Return [x, y] of the center of cell containing provided text 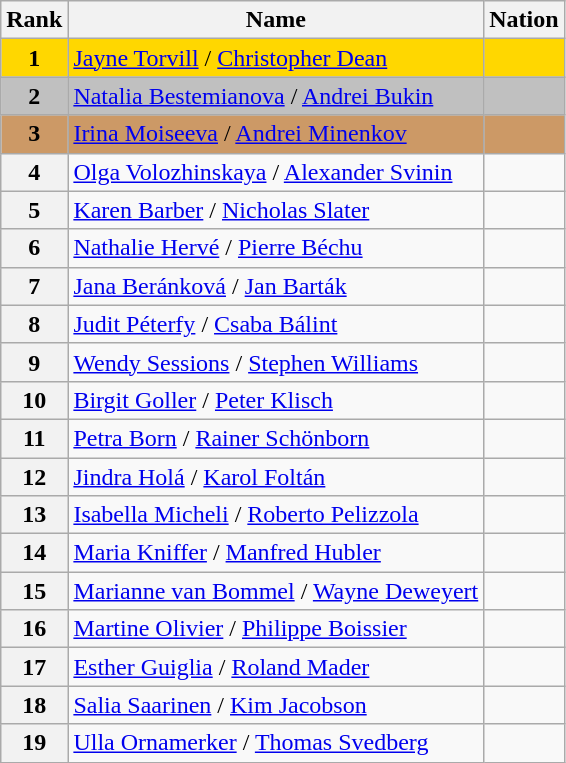
Birgit Goller / Peter Klisch [276, 400]
19 [34, 743]
Maria Kniffer / Manfred Hubler [276, 553]
Salia Saarinen / Kim Jacobson [276, 705]
Name [276, 20]
7 [34, 286]
14 [34, 553]
13 [34, 515]
6 [34, 248]
11 [34, 438]
12 [34, 477]
9 [34, 362]
2 [34, 96]
5 [34, 210]
Natalia Bestemianova / Andrei Bukin [276, 96]
Ulla Ornamerker / Thomas Svedberg [276, 743]
Irina Moiseeva / Andrei Minenkov [276, 134]
8 [34, 324]
Petra Born / Rainer Schönborn [276, 438]
Wendy Sessions / Stephen Williams [276, 362]
Judit Péterfy / Csaba Bálint [276, 324]
Jana Beránková / Jan Barták [276, 286]
18 [34, 705]
15 [34, 591]
Martine Olivier / Philippe Boissier [276, 629]
4 [34, 172]
16 [34, 629]
1 [34, 58]
Nathalie Hervé / Pierre Béchu [276, 248]
Isabella Micheli / Roberto Pelizzola [276, 515]
Nation [524, 20]
Marianne van Bommel / Wayne Deweyert [276, 591]
Jindra Holá / Karol Foltán [276, 477]
Esther Guiglia / Roland Mader [276, 667]
17 [34, 667]
Karen Barber / Nicholas Slater [276, 210]
3 [34, 134]
10 [34, 400]
Rank [34, 20]
Olga Volozhinskaya / Alexander Svinin [276, 172]
Jayne Torvill / Christopher Dean [276, 58]
